From the cell containing the given text, extract its center point as (X, Y) coordinate. 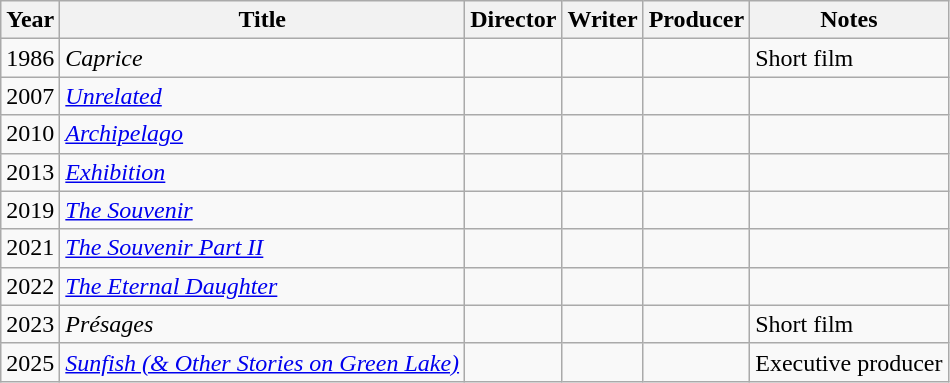
2013 (30, 172)
2022 (30, 286)
Archipelago (262, 134)
Exhibition (262, 172)
Présages (262, 324)
Producer (696, 20)
The Souvenir Part II (262, 248)
Caprice (262, 58)
1986 (30, 58)
Notes (849, 20)
Director (514, 20)
Title (262, 20)
2007 (30, 96)
2023 (30, 324)
2021 (30, 248)
Year (30, 20)
Executive producer (849, 362)
The Souvenir (262, 210)
Unrelated (262, 96)
Sunfish (& Other Stories on Green Lake) (262, 362)
Writer (602, 20)
2010 (30, 134)
2025 (30, 362)
2019 (30, 210)
The Eternal Daughter (262, 286)
